Determine the (X, Y) coordinate at the center of the cell enclosing the given text.  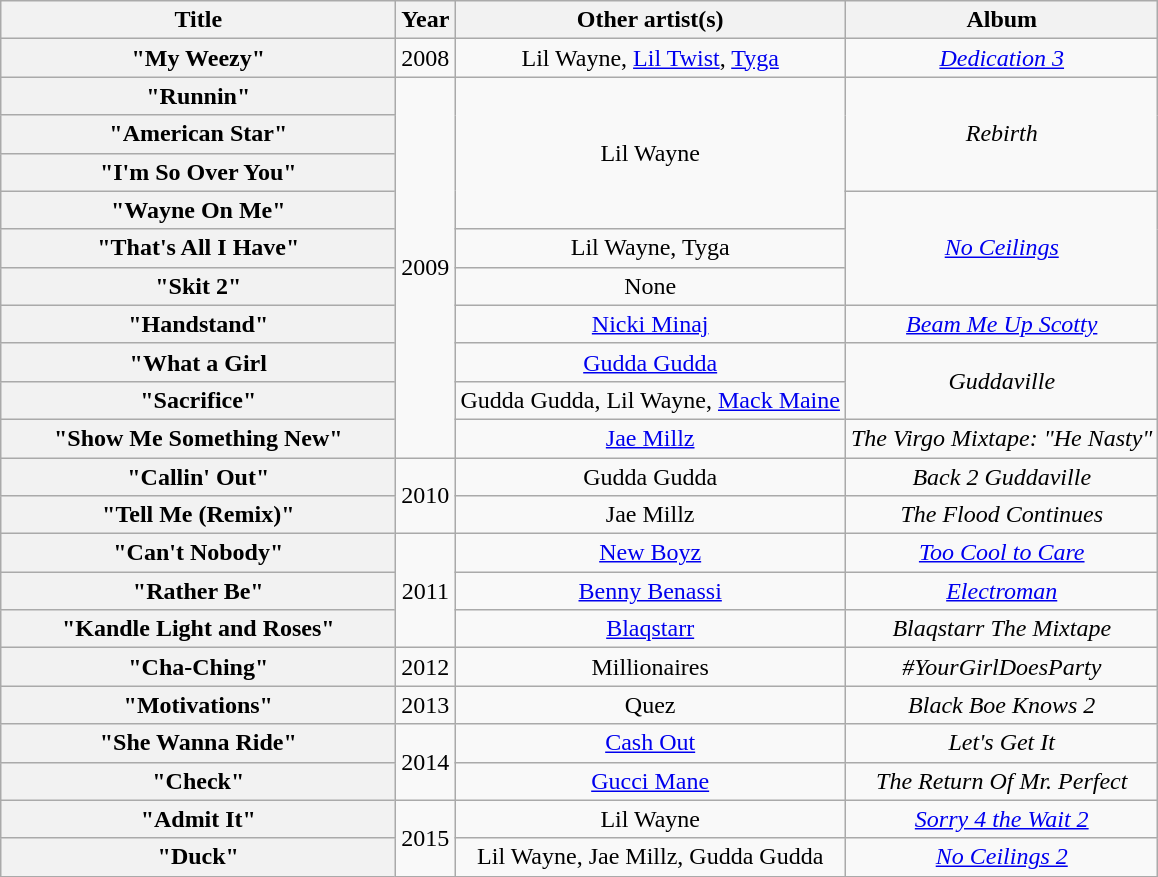
Blaqstarr The Mixtape (1001, 629)
New Boyz (650, 553)
"Rather Be" (198, 591)
Other artist(s) (650, 20)
None (650, 286)
Dedication 3 (1001, 58)
Black Boe Knows 2 (1001, 705)
Let's Get It (1001, 743)
The Virgo Mixtape: "He Nasty" (1001, 438)
2013 (426, 705)
Lil Wayne, Lil Twist, Tyga (650, 58)
2014 (426, 762)
The Return Of Mr. Perfect (1001, 781)
Millionaires (650, 667)
"Runnin" (198, 96)
Quez (650, 705)
Lil Wayne, Tyga (650, 248)
No Ceilings (1001, 248)
"She Wanna Ride" (198, 743)
"Sacrifice" (198, 400)
Lil Wayne, Jae Millz, Gudda Gudda (650, 857)
2009 (426, 268)
"Tell Me (Remix)" (198, 515)
"My Weezy" (198, 58)
Nicki Minaj (650, 324)
"Duck" (198, 857)
Back 2 Guddaville (1001, 477)
"I'm So Over You" (198, 172)
2010 (426, 496)
Benny Benassi (650, 591)
Gucci Mane (650, 781)
2012 (426, 667)
The Flood Continues (1001, 515)
"Kandle Light and Roses" (198, 629)
Album (1001, 20)
"Show Me Something New" (198, 438)
#YourGirlDoesParty (1001, 667)
"Handstand" (198, 324)
"American Star" (198, 134)
"Skit 2" (198, 286)
"What a Girl (198, 362)
2011 (426, 591)
Rebirth (1001, 134)
"Can't Nobody" (198, 553)
"Wayne On Me" (198, 210)
"Admit It" (198, 819)
2015 (426, 838)
"That's All I Have" (198, 248)
Title (198, 20)
Guddaville (1001, 381)
2008 (426, 58)
No Ceilings 2 (1001, 857)
Gudda Gudda, Lil Wayne, Mack Maine (650, 400)
"Cha-Ching" (198, 667)
"Motivations" (198, 705)
Cash Out (650, 743)
Too Cool to Care (1001, 553)
Electroman (1001, 591)
Beam Me Up Scotty (1001, 324)
"Callin' Out" (198, 477)
Sorry 4 the Wait 2 (1001, 819)
"Check" (198, 781)
Blaqstarr (650, 629)
Year (426, 20)
